For the text-containing cell, return its midpoint in [X, Y] coordinate format. 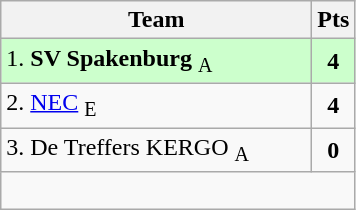
Pts [334, 20]
2. NEC E [156, 105]
Team [156, 20]
3. De Treffers KERGO A [156, 150]
0 [334, 150]
1. SV Spakenburg A [156, 61]
